Identify which cell holds the provided text, then report its (X, Y) central coordinate. 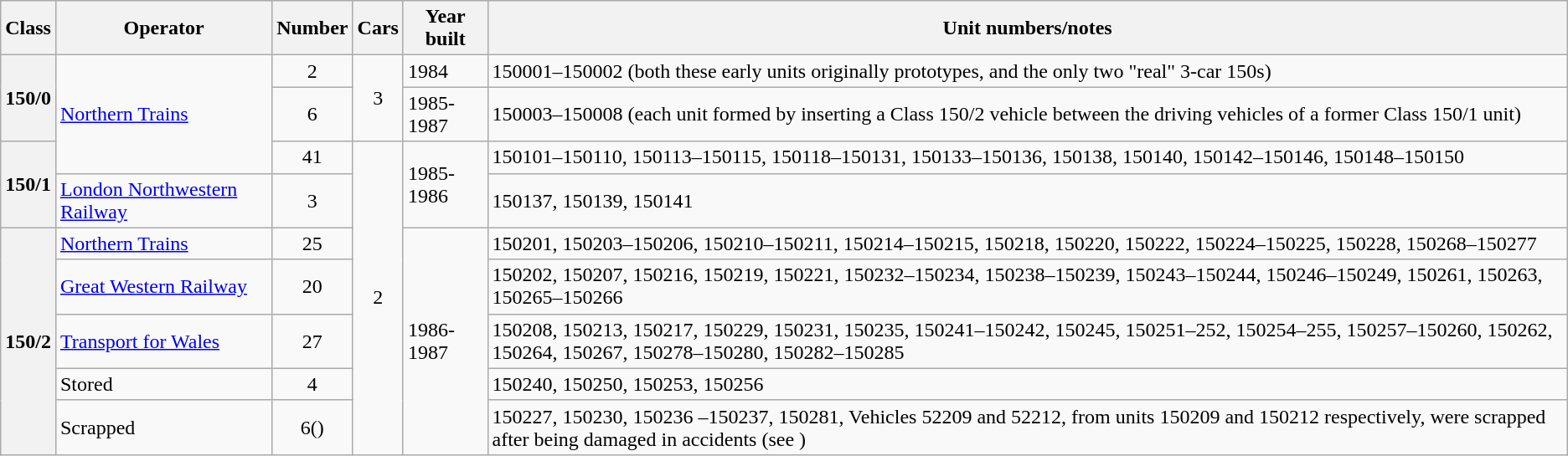
150240, 150250, 150253, 150256 (1027, 384)
6 (312, 114)
6() (312, 427)
150137, 150139, 150141 (1027, 201)
1985-1987 (446, 114)
41 (312, 157)
25 (312, 243)
Scrapped (163, 427)
Class (28, 28)
150/2 (28, 341)
150101–150110, 150113–150115, 150118–150131, 150133–150136, 150138, 150140, 150142–150146, 150148–150150 (1027, 157)
Great Western Railway (163, 286)
Number (312, 28)
Operator (163, 28)
1986-1987 (446, 341)
Year built (446, 28)
Transport for Wales (163, 341)
150/0 (28, 99)
27 (312, 341)
150003–150008 (each unit formed by inserting a Class 150/2 vehicle between the driving vehicles of a former Class 150/1 unit) (1027, 114)
150201, 150203–150206, 150210–150211, 150214–150215, 150218, 150220, 150222, 150224–150225, 150228, 150268–150277 (1027, 243)
Cars (378, 28)
London Northwestern Railway (163, 201)
150001–150002 (both these early units originally prototypes, and the only two "real" 3-car 150s) (1027, 71)
20 (312, 286)
4 (312, 384)
Stored (163, 384)
150/1 (28, 184)
1984 (446, 71)
1985-1986 (446, 184)
Unit numbers/notes (1027, 28)
150202, 150207, 150216, 150219, 150221, 150232–150234, 150238–150239, 150243–150244, 150246–150249, 150261, 150263, 150265–150266 (1027, 286)
